Search for the cell housing the specified text and yield its [x, y] center coordinate. 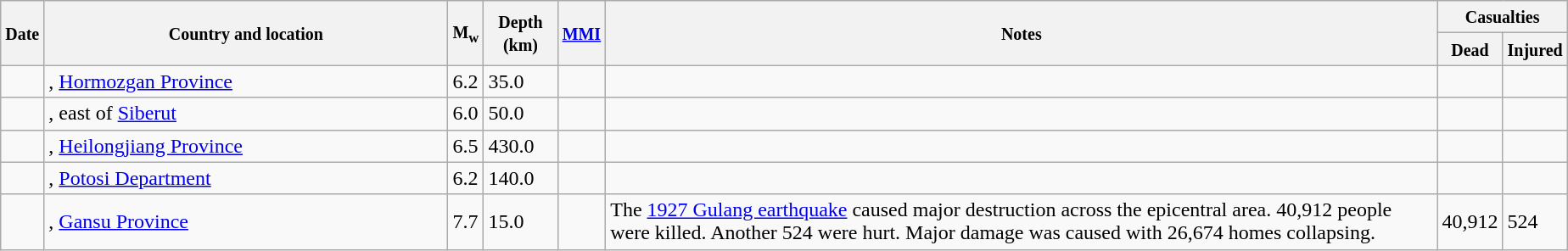
Date [22, 33]
6.5 [466, 146]
15.0 [521, 222]
6.0 [466, 114]
Casualties [1502, 17]
7.7 [466, 222]
MMI [582, 33]
, east of Siberut [246, 114]
Country and location [246, 33]
, Gansu Province [246, 222]
, Hormozgan Province [246, 81]
, Heilongjiang Province [246, 146]
430.0 [521, 146]
50.0 [521, 114]
Dead [1470, 49]
Depth (km) [521, 33]
140.0 [521, 178]
Injured [1535, 49]
Mw [466, 33]
524 [1535, 222]
Notes [1022, 33]
, Potosi Department [246, 178]
35.0 [521, 81]
40,912 [1470, 222]
